Extract the [x, y] coordinate from the center of the cell holding the provided text.  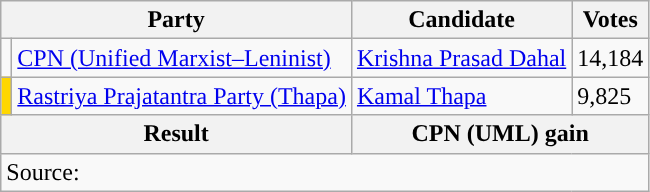
Party [176, 20]
CPN (Unified Marxist–Leninist) [182, 58]
CPN (UML) gain [500, 134]
Kamal Thapa [461, 96]
Result [176, 134]
9,825 [610, 96]
Candidate [461, 20]
Rastriya Prajatantra Party (Thapa) [182, 96]
Source: [325, 172]
Krishna Prasad Dahal [461, 58]
14,184 [610, 58]
Votes [610, 20]
